Pinpoint the cell where the given text exists, returning its [x, y] midpoint coordinate. 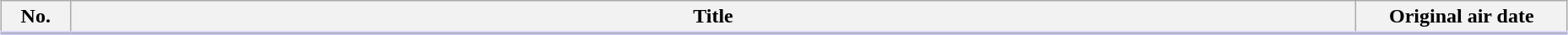
No. [35, 17]
Original air date [1462, 17]
Title [713, 17]
